Provide the [X, Y] coordinate of the cell's center where the given text is located.  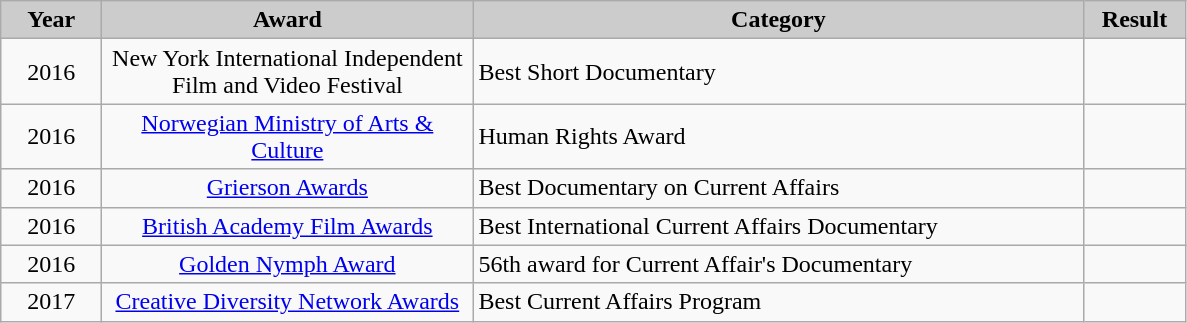
Year [52, 20]
Best Current Affairs Program [778, 302]
Best International Current Affairs Documentary [778, 226]
Creative Diversity Network Awards [288, 302]
Category [778, 20]
2017 [52, 302]
Award [288, 20]
56th award for Current Affair's Documentary [778, 264]
Human Rights Award [778, 136]
Grierson Awards [288, 188]
Result [1134, 20]
Norwegian Ministry of Arts & Culture [288, 136]
New York International Independent Film and Video Festival [288, 72]
Golden Nymph Award [288, 264]
British Academy Film Awards [288, 226]
Best Short Documentary [778, 72]
Best Documentary on Current Affairs [778, 188]
